Search for the cell housing the specified text and yield its [X, Y] center coordinate. 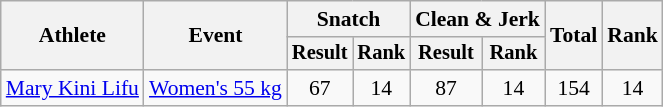
Athlete [72, 36]
67 [320, 88]
Event [216, 36]
154 [574, 88]
Clean & Jerk [478, 19]
Total [574, 36]
Mary Kini Lifu [72, 88]
87 [446, 88]
Women's 55 kg [216, 88]
Snatch [348, 19]
